Determine the (x, y) coordinate at the center of the cell enclosing the given text.  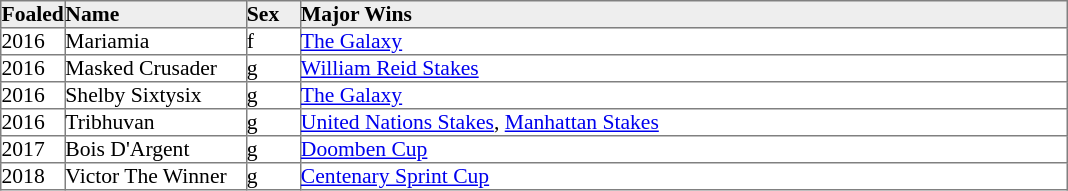
Tribhuvan (156, 122)
United Nations Stakes, Manhattan Stakes (683, 122)
Bois D'Argent (156, 150)
Mariamia (156, 42)
Foaled (33, 14)
Name (156, 14)
2017 (33, 150)
Major Wins (683, 14)
Sex (273, 14)
William Reid Stakes (683, 68)
Centenary Sprint Cup (683, 176)
Shelby Sixtysix (156, 96)
2018 (33, 176)
Victor The Winner (156, 176)
f (273, 42)
Masked Crusader (156, 68)
Doomben Cup (683, 150)
